From the cell containing the given text, extract its center point as [x, y] coordinate. 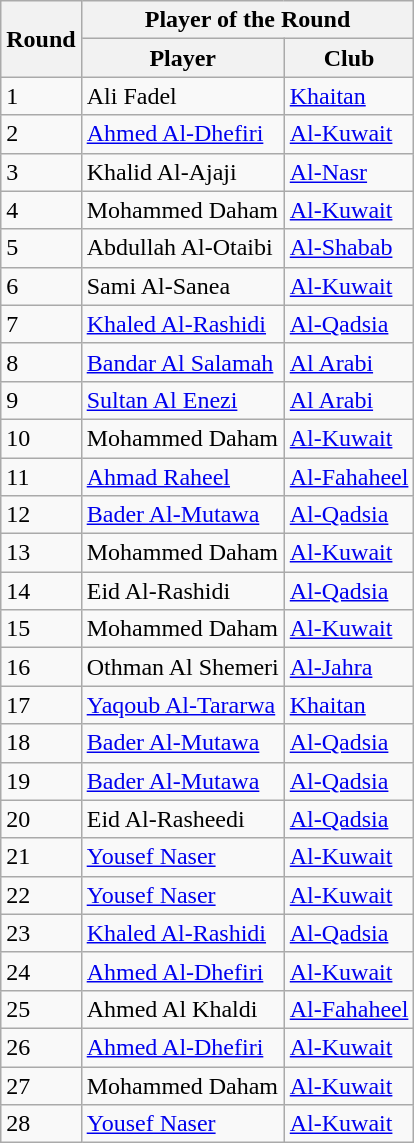
Sultan Al Enezi [182, 400]
7 [41, 324]
Round [41, 39]
Sami Al-Sanea [182, 286]
Al-Shabab [349, 248]
23 [41, 933]
Eid Al-Rashidi [182, 591]
27 [41, 1085]
19 [41, 781]
12 [41, 515]
5 [41, 248]
16 [41, 667]
Club [349, 58]
Ali Fadel [182, 96]
11 [41, 477]
18 [41, 743]
22 [41, 895]
10 [41, 438]
Ahmed Al Khaldi [182, 1009]
17 [41, 705]
25 [41, 1009]
Othman Al Shemeri [182, 667]
Abdullah Al-Otaibi [182, 248]
Al-Jahra [349, 667]
4 [41, 210]
8 [41, 362]
6 [41, 286]
Player of the Round [248, 20]
Bandar Al Salamah [182, 362]
14 [41, 591]
Khalid Al-Ajaji [182, 172]
21 [41, 857]
24 [41, 971]
13 [41, 553]
15 [41, 629]
Al-Nasr [349, 172]
26 [41, 1047]
Yaqoub Al-Tararwa [182, 705]
9 [41, 400]
2 [41, 134]
20 [41, 819]
Ahmad Raheel [182, 477]
1 [41, 96]
Eid Al-Rasheedi [182, 819]
Player [182, 58]
3 [41, 172]
28 [41, 1124]
